Return [x, y] of the center of cell containing provided text 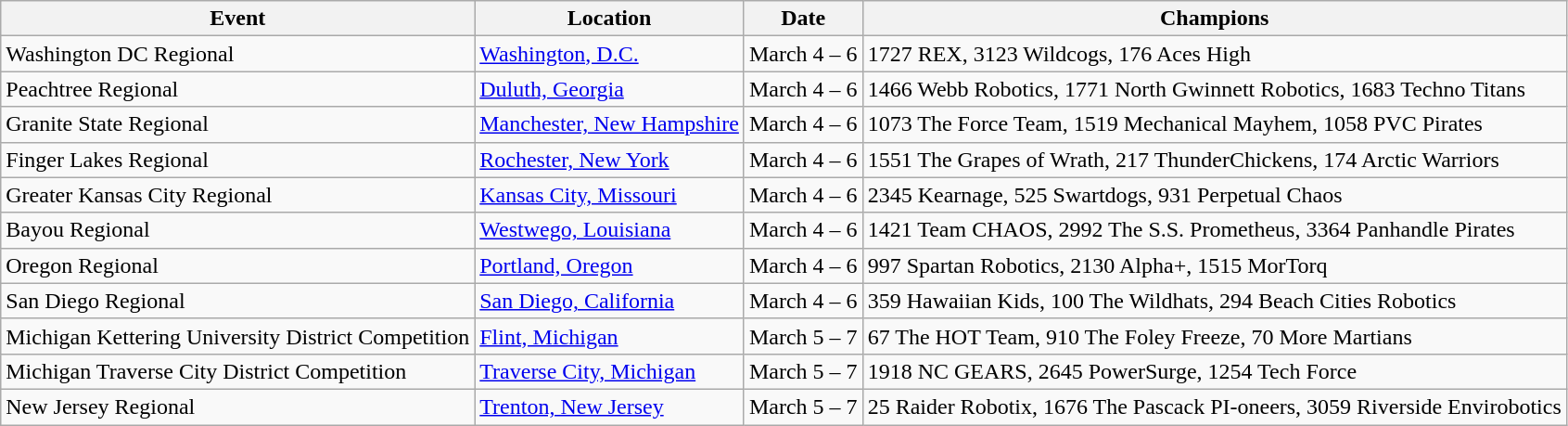
Westwego, Louisiana [610, 230]
Flint, Michigan [610, 336]
Duluth, Georgia [610, 89]
997 Spartan Robotics, 2130 Alpha+, 1515 MorTorq [1215, 265]
Kansas City, Missouri [610, 195]
San Diego Regional [237, 301]
New Jersey Regional [237, 407]
Bayou Regional [237, 230]
Trenton, New Jersey [610, 407]
Location [610, 19]
1918 NC GEARS, 2645 PowerSurge, 1254 Tech Force [1215, 371]
Traverse City, Michigan [610, 371]
Finger Lakes Regional [237, 160]
1551 The Grapes of Wrath, 217 ThunderChickens, 174 Arctic Warriors [1215, 160]
67 The HOT Team, 910 The Foley Freeze, 70 More Martians [1215, 336]
Champions [1215, 19]
Washington DC Regional [237, 54]
San Diego, California [610, 301]
1727 REX, 3123 Wildcogs, 176 Aces High [1215, 54]
Peachtree Regional [237, 89]
Greater Kansas City Regional [237, 195]
359 Hawaiian Kids, 100 The Wildhats, 294 Beach Cities Robotics [1215, 301]
Michigan Traverse City District Competition [237, 371]
Event [237, 19]
Washington, D.C. [610, 54]
Rochester, New York [610, 160]
Oregon Regional [237, 265]
Portland, Oregon [610, 265]
25 Raider Robotix, 1676 The Pascack PI-oneers, 3059 Riverside Envirobotics [1215, 407]
Michigan Kettering University District Competition [237, 336]
1421 Team CHAOS, 2992 The S.S. Prometheus, 3364 Panhandle Pirates [1215, 230]
2345 Kearnage, 525 Swartdogs, 931 Perpetual Chaos [1215, 195]
1073 The Force Team, 1519 Mechanical Mayhem, 1058 PVC Pirates [1215, 124]
Date [803, 19]
Manchester, New Hampshire [610, 124]
1466 Webb Robotics, 1771 North Gwinnett Robotics, 1683 Techno Titans [1215, 89]
Granite State Regional [237, 124]
